Pinpoint the cell where the given text exists, returning its (x, y) midpoint coordinate. 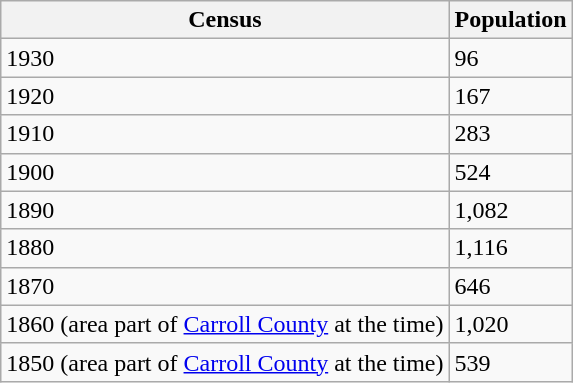
1910 (225, 134)
167 (510, 96)
524 (510, 172)
1860 (area part of Carroll County at the time) (225, 324)
1900 (225, 172)
1850 (area part of Carroll County at the time) (225, 362)
1930 (225, 58)
Population (510, 20)
283 (510, 134)
1880 (225, 248)
1,020 (510, 324)
1920 (225, 96)
1870 (225, 286)
1890 (225, 210)
1,082 (510, 210)
1,116 (510, 248)
96 (510, 58)
Census (225, 20)
539 (510, 362)
646 (510, 286)
